Capture the cell that displays the provided text and extract its [x, y] central coordinate. 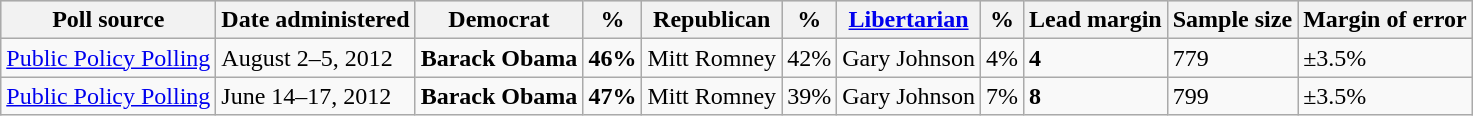
46% [612, 58]
Republican [712, 20]
799 [1232, 96]
4% [1002, 58]
Sample size [1232, 20]
Democrat [499, 20]
7% [1002, 96]
Libertarian [909, 20]
Date administered [316, 20]
Margin of error [1386, 20]
August 2–5, 2012 [316, 58]
Poll source [108, 20]
Lead margin [1095, 20]
4 [1095, 58]
47% [612, 96]
779 [1232, 58]
8 [1095, 96]
42% [810, 58]
39% [810, 96]
June 14–17, 2012 [316, 96]
